Provide the [X, Y] coordinate of the cell's center where the given text is located.  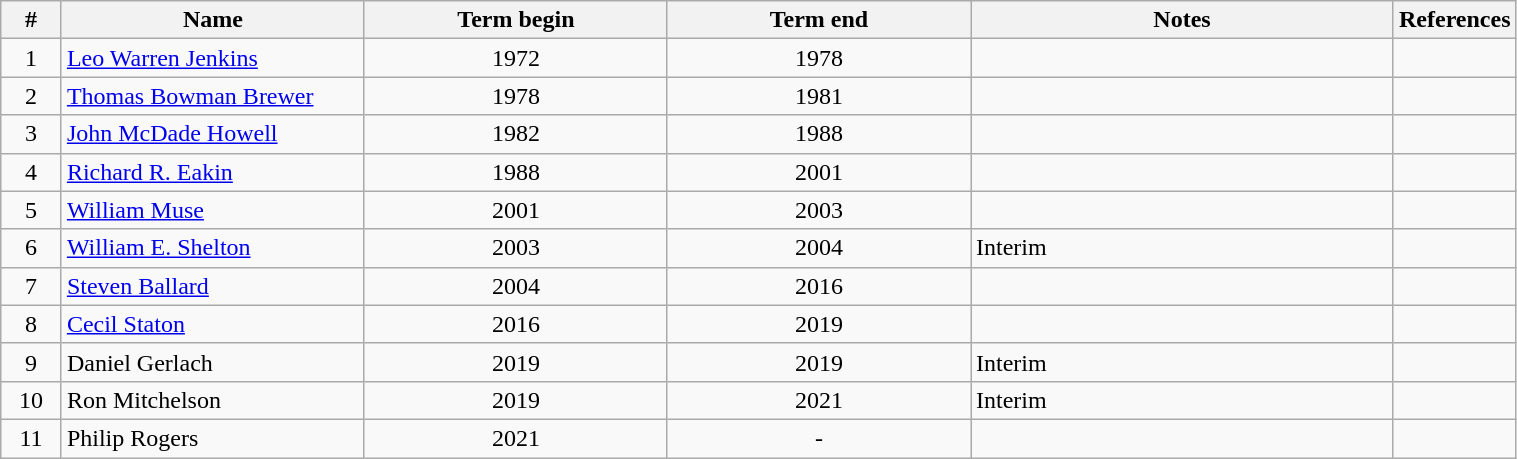
8 [32, 324]
1982 [516, 134]
Thomas Bowman Brewer [212, 96]
5 [32, 210]
3 [32, 134]
Steven Ballard [212, 286]
William Muse [212, 210]
1 [32, 58]
Philip Rogers [212, 438]
William E. Shelton [212, 248]
Leo Warren Jenkins [212, 58]
1972 [516, 58]
Name [212, 20]
Notes [1182, 20]
9 [32, 362]
Ron Mitchelson [212, 400]
7 [32, 286]
4 [32, 172]
# [32, 20]
Daniel Gerlach [212, 362]
11 [32, 438]
Term end [818, 20]
John McDade Howell [212, 134]
Cecil Staton [212, 324]
1981 [818, 96]
10 [32, 400]
- [818, 438]
2 [32, 96]
Richard R. Eakin [212, 172]
6 [32, 248]
Term begin [516, 20]
References [1454, 20]
